Pinpoint the cell where the given text exists, returning its [X, Y] midpoint coordinate. 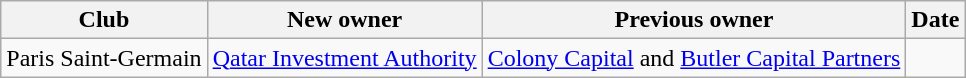
Previous owner [694, 20]
Colony Capital and Butler Capital Partners [694, 58]
Paris Saint-Germain [104, 58]
New owner [344, 20]
Date [936, 20]
Qatar Investment Authority [344, 58]
Club [104, 20]
